For the text-containing cell, return its midpoint in (X, Y) coordinate format. 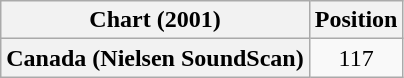
Chart (2001) (155, 20)
Position (356, 20)
117 (356, 58)
Canada (Nielsen SoundScan) (155, 58)
